Detect which cell encompasses the target text, then output its [X, Y] center coordinate. 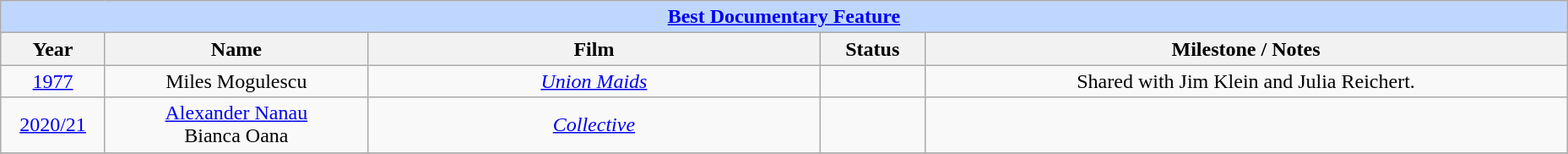
1977 [53, 81]
Union Maids [594, 81]
Shared with Jim Klein and Julia Reichert. [1246, 81]
Alexander NanauBianca Oana [236, 125]
Collective [594, 125]
2020/21 [53, 125]
Milestone / Notes [1246, 49]
Year [53, 49]
Film [594, 49]
Name [236, 49]
Best Documentary Feature [784, 17]
Status [872, 49]
Miles Mogulescu [236, 81]
